Find where the given text appears and provide that cell's center as [x, y] coordinate. 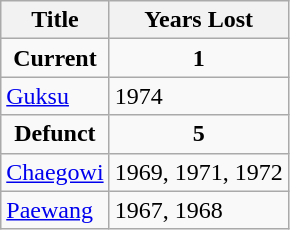
Chaegowi [55, 172]
1969, 1971, 1972 [198, 172]
Guksu [55, 96]
5 [198, 134]
Current [55, 58]
1967, 1968 [198, 210]
Title [55, 20]
1 [198, 58]
Defunct [55, 134]
Paewang [55, 210]
Years Lost [198, 20]
1974 [198, 96]
